Determine the [x, y] coordinate at the center of the cell enclosing the given text.  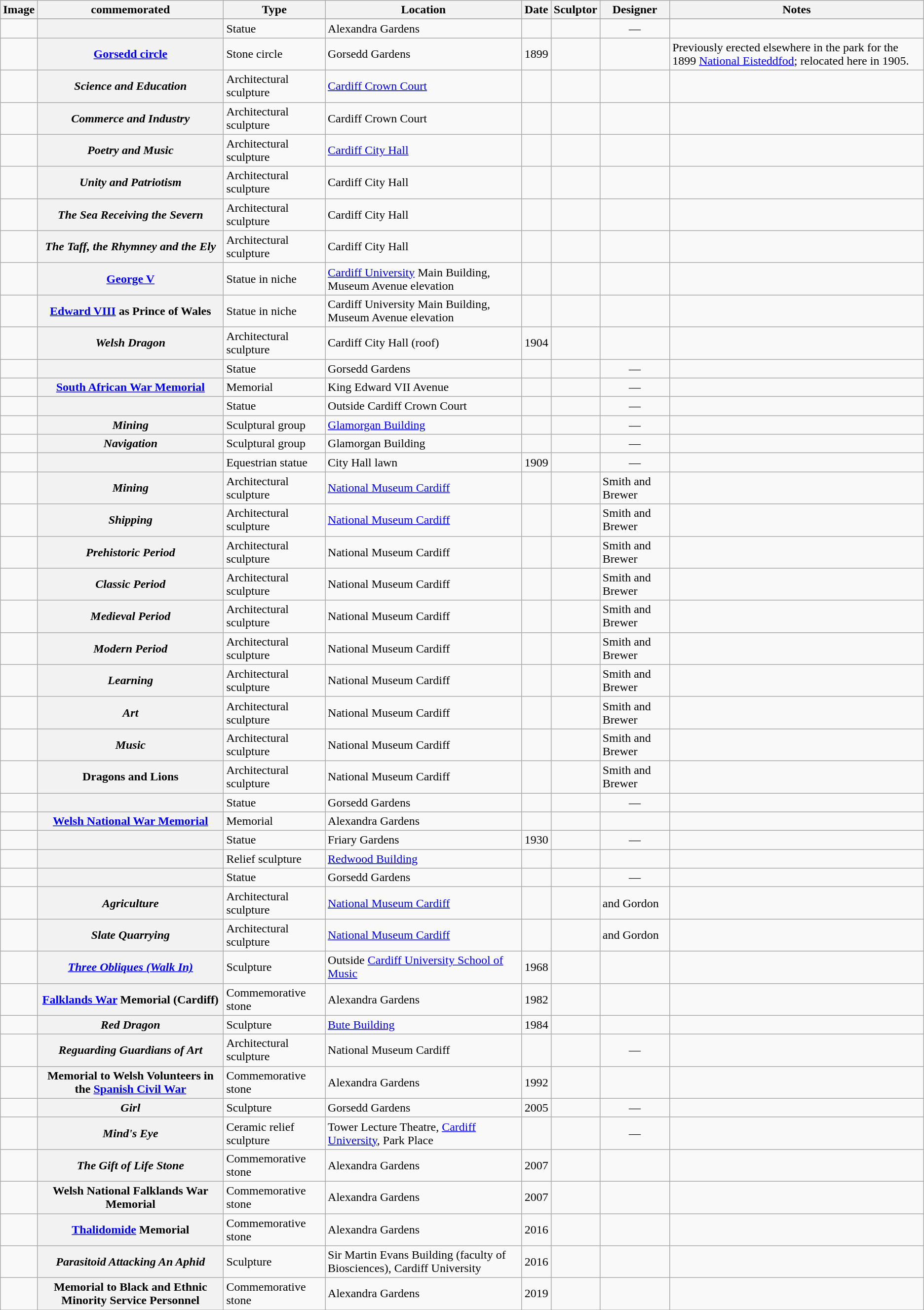
King Edward VII Avenue [423, 387]
1992 [536, 1082]
Science and Education [130, 86]
Stone circle [274, 54]
Prehistoric Period [130, 552]
Designer [635, 10]
Art [130, 713]
Sir Martin Evans Building (faculty of Biosciences), Cardiff University [423, 1262]
1904 [536, 343]
Location [423, 10]
Relief sculpture [274, 859]
Ceramic relief sculpture [274, 1133]
Shipping [130, 520]
George V [130, 278]
2019 [536, 1294]
Navigation [130, 444]
1982 [536, 999]
Equestrian statue [274, 462]
commemorated [130, 10]
Memorial to Black and Ethnic Minority Service Personnel [130, 1294]
The Gift of Life Stone [130, 1165]
Welsh National War Memorial [130, 821]
1899 [536, 54]
Previously erected elsewhere in the park for the 1899 National Eisteddfod; relocated here in 1905. [797, 54]
City Hall lawn [423, 462]
Image [19, 10]
Modern Period [130, 649]
South African War Memorial [130, 387]
Poetry and Music [130, 150]
Sculptor [576, 10]
Falklands War Memorial (Cardiff) [130, 999]
1984 [536, 1025]
Tower Lecture Theatre, Cardiff University, Park Place [423, 1133]
Three Obliques (Walk In) [130, 967]
Redwood Building [423, 859]
Music [130, 744]
Date [536, 10]
Type [274, 10]
Slate Quarrying [130, 935]
The Sea Receiving the Severn [130, 214]
Reguarding Guardians of Art [130, 1050]
Dragons and Lions [130, 777]
2005 [536, 1108]
1909 [536, 462]
Parasitoid Attacking An Aphid [130, 1262]
The Taff, the Rhymney and the Ely [130, 247]
Outside Cardiff University School of Music [423, 967]
Memorial to Welsh Volunteers in the Spanish Civil War [130, 1082]
Learning [130, 680]
Girl [130, 1108]
Medieval Period [130, 616]
Thalidomide Memorial [130, 1229]
Bute Building [423, 1025]
Mind's Eye [130, 1133]
Gorsedd circle [130, 54]
Unity and Patriotism [130, 183]
1930 [536, 840]
Edward VIII as Prince of Wales [130, 311]
Welsh Dragon [130, 343]
Notes [797, 10]
Commerce and Industry [130, 118]
Cardiff City Hall (roof) [423, 343]
1968 [536, 967]
Friary Gardens [423, 840]
Agriculture [130, 903]
Classic Period [130, 584]
Outside Cardiff Crown Court [423, 406]
Red Dragon [130, 1025]
Welsh National Falklands War Memorial [130, 1197]
